Determine the [X, Y] coordinate at the center of the cell enclosing the given text.  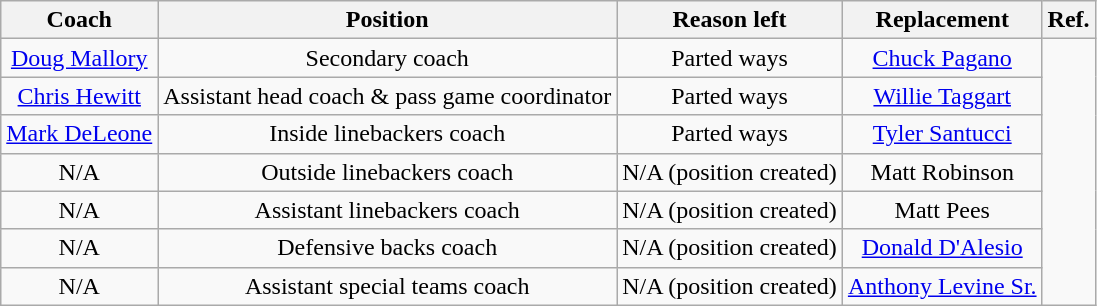
Matt Robinson [942, 172]
Matt Pees [942, 210]
Assistant linebackers coach [388, 210]
Doug Mallory [80, 58]
Position [388, 20]
Anthony Levine Sr. [942, 286]
Mark DeLeone [80, 134]
Chuck Pagano [942, 58]
Chris Hewitt [80, 96]
Ref. [1068, 20]
Outside linebackers coach [388, 172]
Willie Taggart [942, 96]
Reason left [730, 20]
Inside linebackers coach [388, 134]
Secondary coach [388, 58]
Tyler Santucci [942, 134]
Coach [80, 20]
Assistant head coach & pass game coordinator [388, 96]
Replacement [942, 20]
Donald D'Alesio [942, 248]
Assistant special teams coach [388, 286]
Defensive backs coach [388, 248]
